Identify which cell holds the provided text, then report its [x, y] central coordinate. 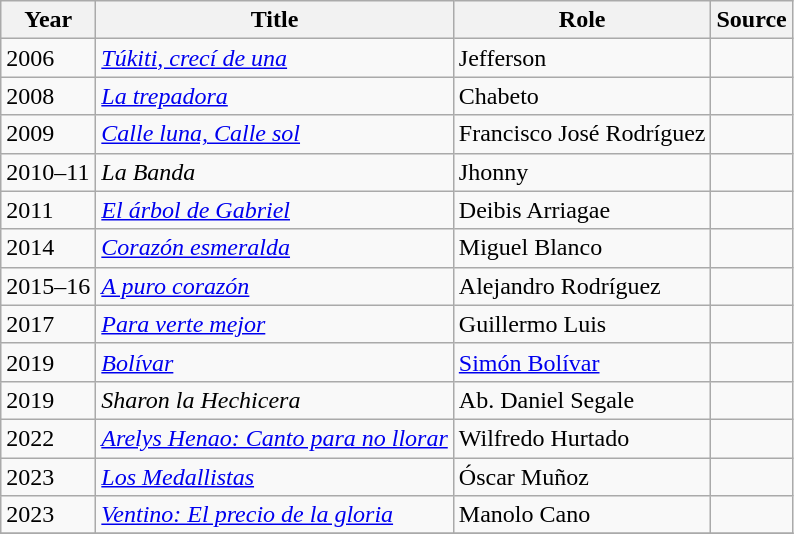
2022 [48, 438]
Para verte mejor [274, 324]
2014 [48, 248]
Simón Bolívar [582, 362]
Jefferson [582, 58]
2017 [48, 324]
2008 [48, 96]
Arelys Henao: Canto para no llorar [274, 438]
2009 [48, 134]
Francisco José Rodríguez [582, 134]
Deibis Arriagae [582, 210]
Calle luna, Calle sol [274, 134]
2006 [48, 58]
Source [752, 20]
Guillermo Luis [582, 324]
A puro corazón [274, 286]
Wilfredo Hurtado [582, 438]
Los Medallistas [274, 477]
El árbol de Gabriel [274, 210]
Óscar Muñoz [582, 477]
Manolo Cano [582, 515]
2015–16 [48, 286]
Jhonny [582, 172]
Alejandro Rodríguez [582, 286]
Ab. Daniel Segale [582, 400]
Miguel Blanco [582, 248]
Túkiti, crecí de una [274, 58]
Year [48, 20]
Chabeto [582, 96]
Ventino: El precio de la gloria [274, 515]
La Banda [274, 172]
Bolívar [274, 362]
Role [582, 20]
Corazón esmeralda [274, 248]
La trepadora [274, 96]
2010–11 [48, 172]
Title [274, 20]
Sharon la Hechicera [274, 400]
2011 [48, 210]
